Determine the [X, Y] coordinate at the center of the cell enclosing the given text.  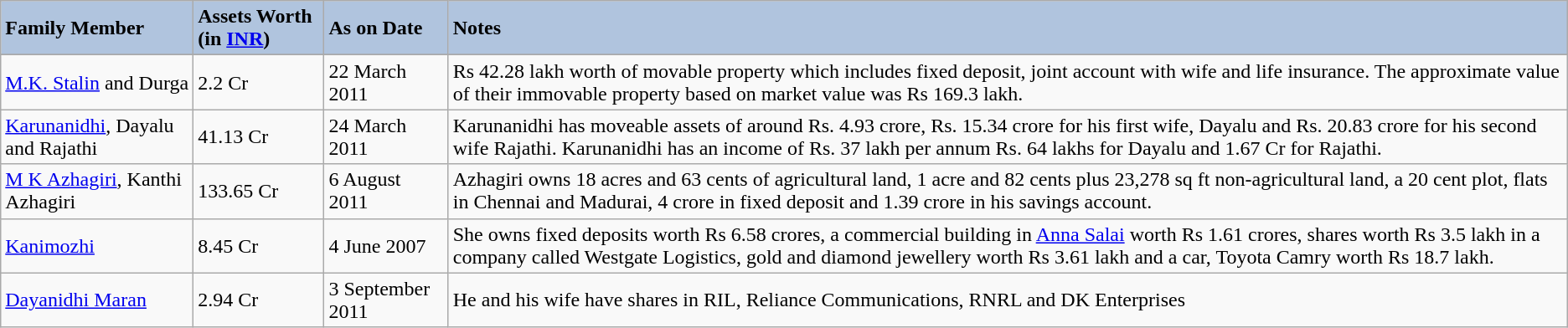
133.65 Cr [259, 191]
3 September 2011 [386, 300]
4 June 2007 [386, 246]
Kanimozhi [97, 246]
8.45 Cr [259, 246]
Karunanidhi, Dayalu and Rajathi [97, 137]
M.K. Stalin and Durga [97, 82]
He and his wife have shares in RIL, Reliance Communications, RNRL and DK Enterprises [1008, 300]
As on Date [386, 28]
6 August 2011 [386, 191]
Family Member [97, 28]
Notes [1008, 28]
M K Azhagiri, Kanthi Azhagiri [97, 191]
2.2 Cr [259, 82]
24 March 2011 [386, 137]
Assets Worth (in INR) [259, 28]
22 March 2011 [386, 82]
2.94 Cr [259, 300]
41.13 Cr [259, 137]
Dayanidhi Maran [97, 300]
